Identify which cell holds the provided text, then report its [x, y] central coordinate. 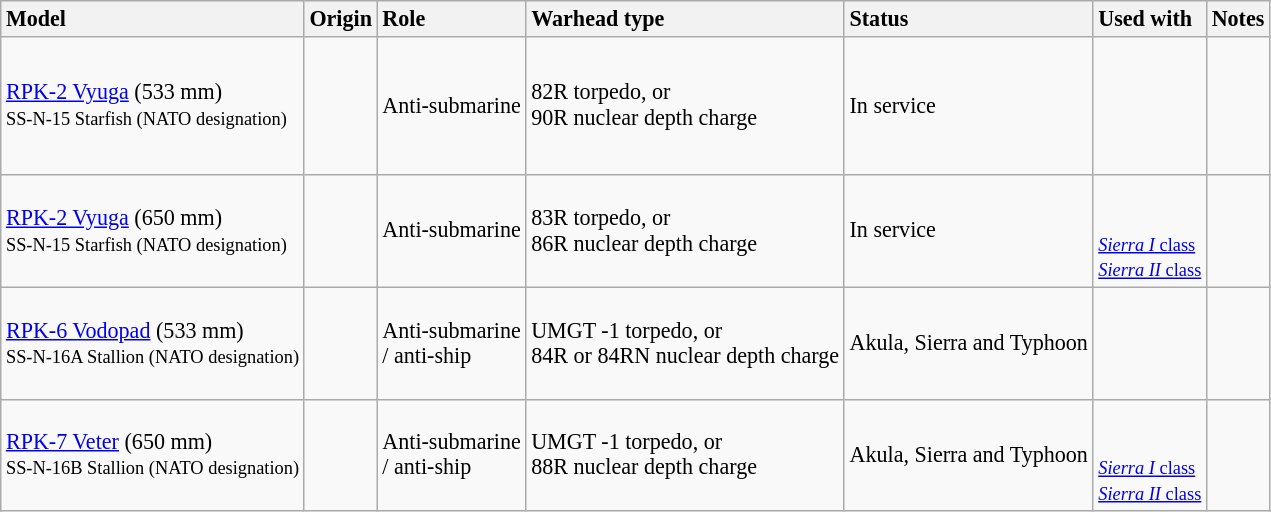
UMGT -1 torpedo, or84R or 84RN nuclear depth charge [685, 342]
Warhead type [685, 18]
Model [152, 18]
Notes [1238, 18]
RPK-2 Vyuga (650 mm)SS-N-15 Starfish (NATO designation) [152, 230]
Origin [340, 18]
RPK-6 Vodopad (533 mm)SS-N-16A Stallion (NATO designation) [152, 342]
RPK-7 Veter (650 mm)SS-N-16B Stallion (NATO designation) [152, 455]
82R torpedo, or90R nuclear depth charge [685, 105]
RPK-2 Vyuga (533 mm)SS-N-15 Starfish (NATO designation) [152, 105]
Status [968, 18]
Used with [1150, 18]
83R torpedo, or86R nuclear depth charge [685, 230]
UMGT -1 torpedo, or88R nuclear depth charge [685, 455]
Role [452, 18]
